Return the [X, Y] coordinate for the center point of the cell that contains the specified text.  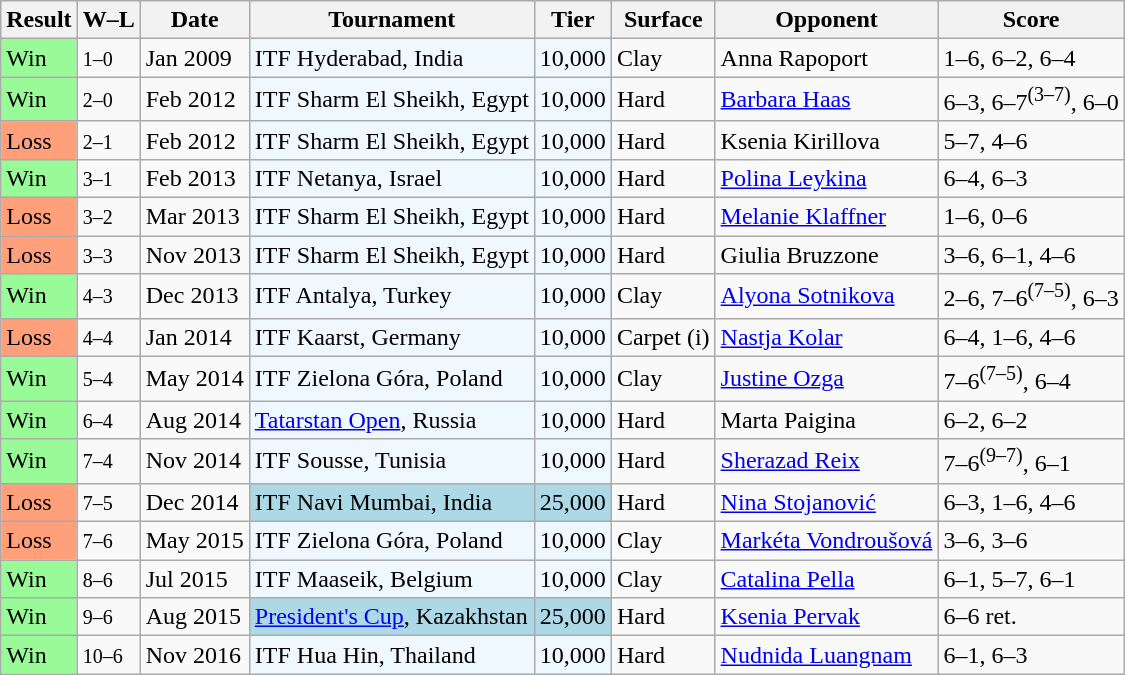
Opponent [826, 20]
3–6, 6–1, 4–6 [1031, 255]
5–4 [108, 378]
Ksenia Kirillova [826, 140]
Markéta Vondroušová [826, 541]
1–6, 6–2, 6–4 [1031, 58]
May 2014 [194, 378]
Aug 2014 [194, 420]
3–1 [108, 178]
Date [194, 20]
Catalina Pella [826, 579]
President's Cup, Kazakhstan [392, 617]
May 2015 [194, 541]
Alyona Sotnikova [826, 296]
Feb 2013 [194, 178]
3–3 [108, 255]
2–6, 7–6(7–5), 6–3 [1031, 296]
5–7, 4–6 [1031, 140]
4–4 [108, 337]
Jul 2015 [194, 579]
Surface [663, 20]
Dec 2014 [194, 502]
6–4, 6–3 [1031, 178]
7–6(9–7), 6–1 [1031, 462]
Tournament [392, 20]
1–6, 0–6 [1031, 217]
7–5 [108, 502]
ITF Hua Hin, Thailand [392, 655]
Tier [572, 20]
Nov 2016 [194, 655]
ITF Netanya, Israel [392, 178]
10–6 [108, 655]
6–4 [108, 420]
Carpet (i) [663, 337]
ITF Hyderabad, India [392, 58]
6–6 ret. [1031, 617]
Dec 2013 [194, 296]
ITF Kaarst, Germany [392, 337]
3–2 [108, 217]
Nastja Kolar [826, 337]
8–6 [108, 579]
7–6 [108, 541]
Nudnida Luangnam [826, 655]
Giulia Bruzzone [826, 255]
6–1, 5–7, 6–1 [1031, 579]
9–6 [108, 617]
Aug 2015 [194, 617]
Marta Paigina [826, 420]
W–L [108, 20]
1–0 [108, 58]
Ksenia Pervak [826, 617]
3–6, 3–6 [1031, 541]
Jan 2009 [194, 58]
Tatarstan Open, Russia [392, 420]
2–1 [108, 140]
Result [39, 20]
6–2, 6–2 [1031, 420]
Nov 2014 [194, 462]
6–4, 1–6, 4–6 [1031, 337]
Jan 2014 [194, 337]
6–1, 6–3 [1031, 655]
Anna Rapoport [826, 58]
6–3, 6–7(3–7), 6–0 [1031, 100]
ITF Maaseik, Belgium [392, 579]
Justine Ozga [826, 378]
ITF Sousse, Tunisia [392, 462]
ITF Antalya, Turkey [392, 296]
6–3, 1–6, 4–6 [1031, 502]
7–4 [108, 462]
Nov 2013 [194, 255]
Barbara Haas [826, 100]
Polina Leykina [826, 178]
Nina Stojanović [826, 502]
Score [1031, 20]
Sherazad Reix [826, 462]
4–3 [108, 296]
Mar 2013 [194, 217]
ITF Navi Mumbai, India [392, 502]
7–6(7–5), 6–4 [1031, 378]
2–0 [108, 100]
Melanie Klaffner [826, 217]
